Detect which cell encompasses the target text, then output its (x, y) center coordinate. 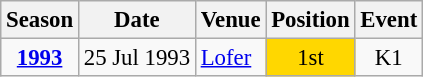
K1 (389, 58)
Season (40, 20)
25 Jul 1993 (136, 58)
Venue (230, 20)
Position (310, 20)
Event (389, 20)
1st (310, 58)
Date (136, 20)
Lofer (230, 58)
1993 (40, 58)
